Capture the cell that displays the provided text and extract its (X, Y) central coordinate. 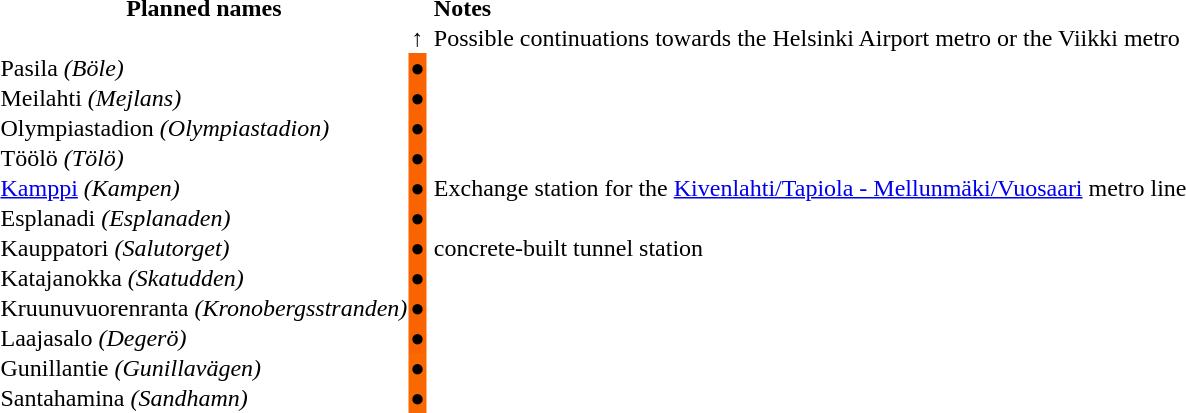
↑ (418, 38)
